Output the [x, y] coordinate of the center of the cell containing the given text.  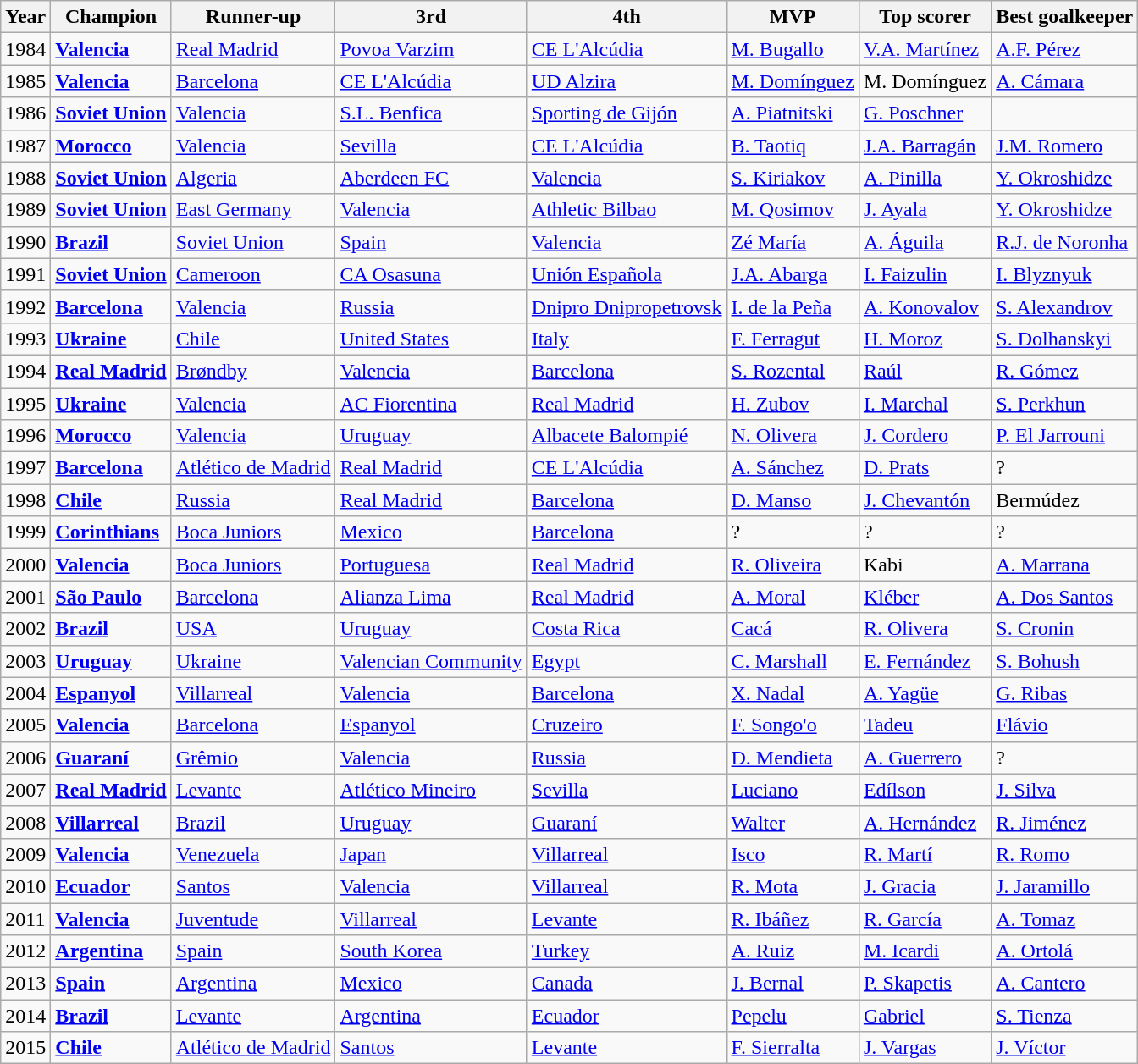
CA Osasuna [431, 274]
I. de la Peña [793, 306]
R. Romo [1065, 854]
2006 [25, 758]
E. Fernández [925, 661]
D. Mendieta [793, 758]
A. Konovalov [925, 306]
H. Moroz [925, 339]
Cacá [793, 629]
A. Tomaz [1065, 918]
B. Taotiq [793, 146]
F. Ferragut [793, 339]
1995 [25, 404]
2013 [25, 984]
Algeria [253, 178]
Edílson [925, 790]
3rd [431, 17]
F. Songo'o [793, 725]
Japan [431, 854]
Aberdeen FC [431, 178]
United States [431, 339]
A. Ruiz [793, 951]
H. Zubov [793, 404]
F. Sierralta [793, 1048]
J. Gracia [925, 886]
P. Skapetis [925, 984]
Cameroon [253, 274]
Turkey [627, 951]
Povoa Varzim [431, 49]
1990 [25, 242]
A. Cámara [1065, 81]
2003 [25, 661]
R. García [925, 918]
R. Mota [793, 886]
Top scorer [925, 17]
Raúl [925, 371]
AC Fiorentina [431, 404]
2007 [25, 790]
1986 [25, 113]
J. Ayala [925, 210]
Luciano [793, 790]
A. Pinilla [925, 178]
S.L. Benfica [431, 113]
R. Martí [925, 854]
2001 [25, 597]
Kabi [925, 565]
Flávio [1065, 725]
East Germany [253, 210]
1992 [25, 306]
Runner-up [253, 17]
M. Qosimov [793, 210]
A. Ortolá [1065, 951]
2011 [25, 918]
S. Bohush [1065, 661]
R. Olivera [925, 629]
A. Piatnitski [793, 113]
4th [627, 17]
A. Moral [793, 597]
Juventude [253, 918]
2009 [25, 854]
Sporting de Gijón [627, 113]
2010 [25, 886]
Isco [793, 854]
Costa Rica [627, 629]
A. Dos Santos [1065, 597]
N. Olivera [793, 436]
A. Hernández [925, 822]
Atlético Mineiro [431, 790]
Alianza Lima [431, 597]
Canada [627, 984]
São Paulo [111, 597]
A. Yagüe [925, 693]
I. Blyznyuk [1065, 274]
J. Vargas [925, 1048]
2012 [25, 951]
Walter [793, 822]
I. Faizulin [925, 274]
UD Alzira [627, 81]
P. El Jarrouni [1065, 436]
S. Cronin [1065, 629]
I. Marchal [925, 404]
J. Chevantón [925, 500]
D. Prats [925, 468]
Pepelu [793, 1016]
A. Marrana [1065, 565]
1998 [25, 500]
1999 [25, 532]
S. Alexandrov [1065, 306]
J. Jaramillo [1065, 886]
J. Víctor [1065, 1048]
J.A. Abarga [793, 274]
1991 [25, 274]
G. Poschner [925, 113]
S. Rozental [793, 371]
Bermúdez [1065, 500]
1984 [25, 49]
1996 [25, 436]
1985 [25, 81]
S. Tienza [1065, 1016]
1988 [25, 178]
1994 [25, 371]
J. Cordero [925, 436]
Albacete Balompié [627, 436]
2014 [25, 1016]
A. Cantero [1065, 984]
2002 [25, 629]
2015 [25, 1048]
1993 [25, 339]
Gabriel [925, 1016]
Italy [627, 339]
Zé María [793, 242]
Valencian Community [431, 661]
A.F. Pérez [1065, 49]
R. Gómez [1065, 371]
Portuguesa [431, 565]
G. Ribas [1065, 693]
Egypt [627, 661]
D. Manso [793, 500]
S. Perkhun [1065, 404]
1989 [25, 210]
X. Nadal [793, 693]
A. Sánchez [793, 468]
J. Bernal [793, 984]
J. Silva [1065, 790]
Unión Española [627, 274]
Tadeu [925, 725]
2004 [25, 693]
Cruzeiro [627, 725]
2005 [25, 725]
Dnipro Dnipropetrovsk [627, 306]
Athletic Bilbao [627, 210]
Corinthians [111, 532]
Kléber [925, 597]
Venezuela [253, 854]
J.M. Romero [1065, 146]
2000 [25, 565]
S. Dolhanskyi [1065, 339]
S. Kiriakov [793, 178]
R. Oliveira [793, 565]
MVP [793, 17]
R. Ibáñez [793, 918]
R.J. de Noronha [1065, 242]
C. Marshall [793, 661]
1997 [25, 468]
Brøndby [253, 371]
Grêmio [253, 758]
South Korea [431, 951]
M. Icardi [925, 951]
A. Guerrero [925, 758]
USA [253, 629]
A. Águila [925, 242]
1987 [25, 146]
2008 [25, 822]
V.A. Martínez [925, 49]
Best goalkeeper [1065, 17]
R. Jiménez [1065, 822]
J.A. Barragán [925, 146]
Year [25, 17]
Champion [111, 17]
M. Bugallo [793, 49]
